For the text-containing cell, return its midpoint in [X, Y] coordinate format. 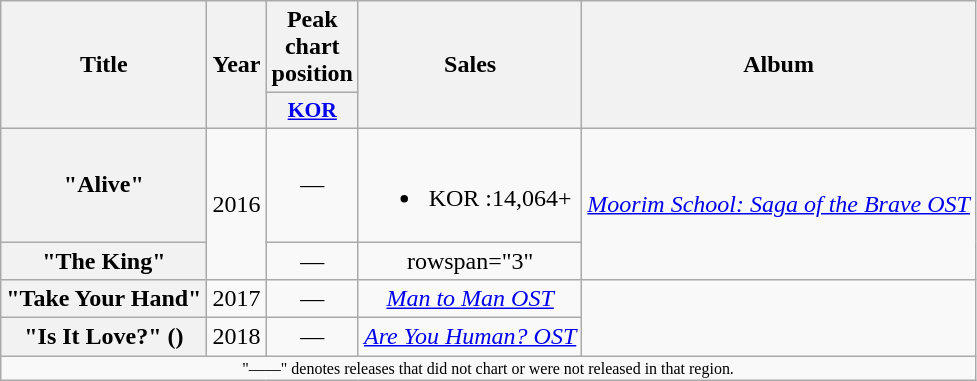
Moorim School: Saga of the Brave OST [779, 204]
KOR :14,064+ [470, 184]
Sales [470, 65]
"Is It Love?" () [104, 337]
2017 [236, 299]
"Take Your Hand" [104, 299]
Are You Human? OST [470, 337]
"Alive" [104, 184]
Year [236, 65]
2018 [236, 337]
Title [104, 65]
Peakchartposition [312, 47]
KOR [312, 111]
Man to Man OST [470, 299]
2016 [236, 204]
"The King" [104, 261]
Album [779, 65]
rowspan="3" [470, 261]
"——" denotes releases that did not chart or were not released in that region. [488, 368]
